Search for the cell housing the specified text and yield its [X, Y] center coordinate. 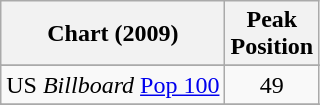
US Billboard Pop 100 [113, 85]
Chart (2009) [113, 34]
49 [272, 85]
PeakPosition [272, 34]
